Return the (x, y) coordinate for the center point of the cell that contains the specified text.  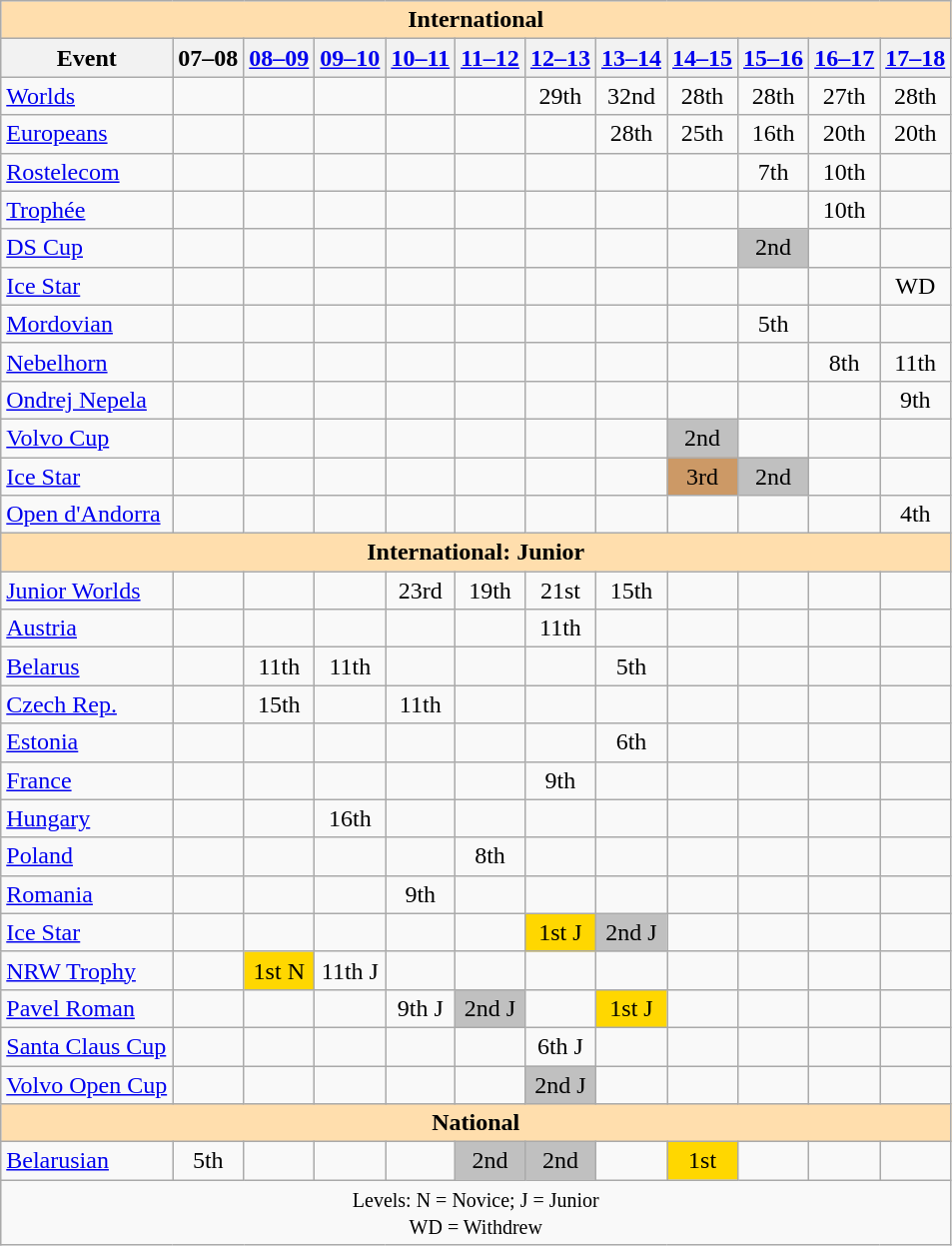
Ondrej Nepela (87, 400)
Europeans (87, 134)
1st (703, 1161)
16–17 (845, 58)
4th (915, 515)
12–13 (559, 58)
DS Cup (87, 248)
Volvo Cup (87, 438)
Mordovian (87, 324)
1st N (280, 970)
27th (845, 96)
Levels: N = Novice; J = Junior WD = Withdrew (476, 1213)
France (87, 780)
WD (915, 286)
Rostelecom (87, 172)
09–10 (350, 58)
Romania (87, 894)
23rd (421, 591)
25th (703, 134)
10–11 (421, 58)
Open d'Andorra (87, 515)
Event (87, 58)
3rd (703, 477)
Estonia (87, 742)
29th (559, 96)
08–09 (280, 58)
Worlds (87, 96)
15–16 (773, 58)
Czech Rep. (87, 704)
21st (559, 591)
19th (490, 591)
7th (773, 172)
11–12 (490, 58)
Belarusian (87, 1161)
Austria (87, 628)
Santa Claus Cup (87, 1046)
32nd (631, 96)
Poland (87, 856)
International: Junior (476, 553)
6th (631, 742)
Hungary (87, 818)
NRW Trophy (87, 970)
International (476, 20)
14–15 (703, 58)
17–18 (915, 58)
11th J (350, 970)
Trophée (87, 210)
Pavel Roman (87, 1008)
9th J (421, 1008)
07–08 (208, 58)
Junior Worlds (87, 591)
13–14 (631, 58)
Volvo Open Cup (87, 1084)
National (476, 1123)
Nebelhorn (87, 362)
Belarus (87, 666)
6th J (559, 1046)
